Identify which cell holds the provided text, then report its (X, Y) central coordinate. 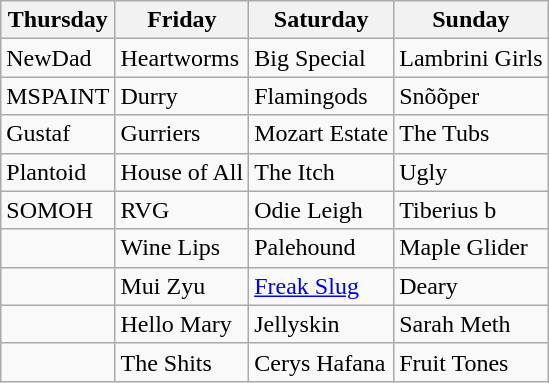
Odie Leigh (322, 210)
Wine Lips (182, 248)
Jellyskin (322, 324)
Durry (182, 96)
The Shits (182, 362)
Fruit Tones (471, 362)
Mozart Estate (322, 134)
Sunday (471, 20)
Freak Slug (322, 286)
Big Special (322, 58)
Deary (471, 286)
MSPAINT (58, 96)
The Tubs (471, 134)
Ugly (471, 172)
The Itch (322, 172)
House of All (182, 172)
Flamingods (322, 96)
Tiberius b (471, 210)
Gustaf (58, 134)
Palehound (322, 248)
Saturday (322, 20)
Thursday (58, 20)
SOMOH (58, 210)
Mui Zyu (182, 286)
Plantoid (58, 172)
Maple Glider (471, 248)
Lambrini Girls (471, 58)
Friday (182, 20)
Snõõper (471, 96)
Hello Mary (182, 324)
Heartworms (182, 58)
NewDad (58, 58)
Sarah Meth (471, 324)
Cerys Hafana (322, 362)
RVG (182, 210)
Gurriers (182, 134)
